Output the (x, y) coordinate of the center of the cell containing the given text.  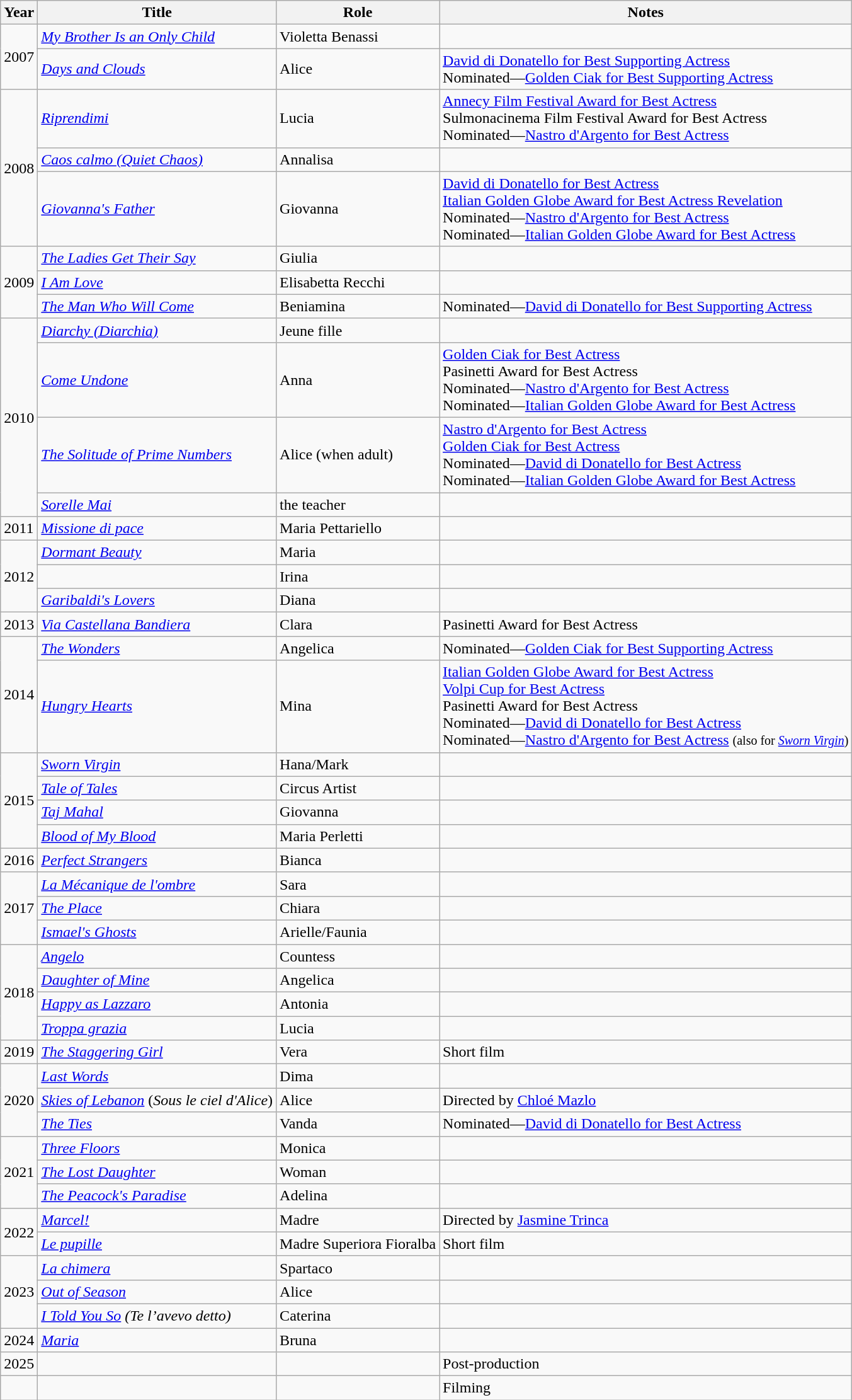
2020 (19, 1100)
Blood of My Blood (157, 836)
2014 (19, 694)
Madre Superiora Fioralba (358, 1244)
Caos calmo (Quiet Chaos) (157, 159)
2025 (19, 1364)
2021 (19, 1172)
Daughter of Mine (157, 980)
Elisabetta Recchi (358, 282)
Directed by Chloé Mazlo (646, 1100)
Perfect Strangers (157, 860)
Jeune fille (358, 330)
The Place (157, 908)
Adelina (358, 1196)
The Lost Daughter (157, 1172)
Dormant Beauty (157, 553)
Vera (358, 1052)
Annalisa (358, 159)
Role (358, 13)
The Peacock's Paradise (157, 1196)
Woman (358, 1172)
2008 (19, 168)
Out of Season (157, 1292)
Antonia (358, 1004)
2012 (19, 577)
Beniamina (358, 306)
Nominated—David di Donatello for Best Supporting Actress (646, 306)
Countess (358, 956)
Clara (358, 624)
Irina (358, 577)
Arielle/Faunia (358, 932)
Giovanna's Father (157, 209)
Vanda (358, 1124)
Taj Mahal (157, 812)
2011 (19, 529)
Le pupille (157, 1244)
Garibaldi's Lovers (157, 600)
Nominated—Golden Ciak for Best Supporting Actress (646, 648)
Diana (358, 600)
2024 (19, 1340)
Annecy Film Festival Award for Best ActressSulmonacinema Film Festival Award for Best ActressNominated—Nastro d'Argento for Best Actress (646, 118)
The Man Who Will Come (157, 306)
Last Words (157, 1076)
The Wonders (157, 648)
Filming (646, 1388)
Come Undone (157, 379)
La chimera (157, 1268)
Skies of Lebanon (Sous le ciel d'Alice) (157, 1100)
Mina (358, 706)
The Ladies Get Their Say (157, 258)
Maria Perletti (358, 836)
Marcel! (157, 1220)
Diarchy (Diarchia) (157, 330)
2019 (19, 1052)
Happy as Lazzaro (157, 1004)
Maria Pettariello (358, 529)
2017 (19, 908)
The Staggering Girl (157, 1052)
2015 (19, 800)
Caterina (358, 1316)
Monica (358, 1148)
Giulia (358, 258)
Year (19, 13)
2007 (19, 57)
Sorelle Mai (157, 505)
My Brother Is an Only Child (157, 37)
Anna (358, 379)
Notes (646, 13)
Nominated—David di Donatello for Best Actress (646, 1124)
the teacher (358, 505)
Alice (when adult) (358, 455)
Violetta Benassi (358, 37)
Sworn Virgin (157, 764)
Chiara (358, 908)
Directed by Jasmine Trinca (646, 1220)
Riprendimi (157, 118)
Dima (358, 1076)
Three Floors (157, 1148)
2018 (19, 992)
Bianca (358, 860)
Angelo (157, 956)
The Solitude of Prime Numbers (157, 455)
Title (157, 13)
2009 (19, 282)
Sara (358, 884)
The Ties (157, 1124)
Post-production (646, 1364)
I Told You So (Te l’avevo detto) (157, 1316)
2016 (19, 860)
2013 (19, 624)
Ismael's Ghosts (157, 932)
Missione di pace (157, 529)
Hana/Mark (358, 764)
Days and Clouds (157, 69)
2023 (19, 1292)
David di Donatello for Best Supporting ActressNominated—Golden Ciak for Best Supporting Actress (646, 69)
Hungry Hearts (157, 706)
Circus Artist (358, 788)
2010 (19, 417)
Pasinetti Award for Best Actress (646, 624)
I Am Love (157, 282)
Troppa grazia (157, 1028)
Spartaco (358, 1268)
Tale of Tales (157, 788)
2022 (19, 1232)
Madre (358, 1220)
Via Castellana Bandiera (157, 624)
Bruna (358, 1340)
La Mécanique de l'ombre (157, 884)
